From the cell containing the given text, extract its center point as (x, y) coordinate. 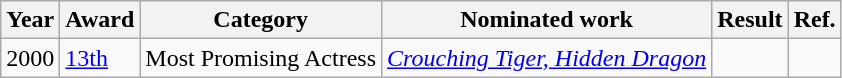
Category (261, 20)
Crouching Tiger, Hidden Dragon (547, 58)
Result (750, 20)
Ref. (814, 20)
13th (100, 58)
Award (100, 20)
Year (30, 20)
2000 (30, 58)
Nominated work (547, 20)
Most Promising Actress (261, 58)
